Scan for the cell matching the given text and deliver its (X, Y) coordinate at center. 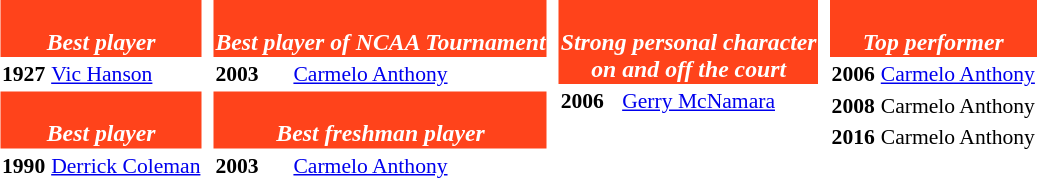
Gerry McNamara (720, 101)
1927 (23, 74)
Strong personal characteron and off the court (688, 42)
Best freshman player (380, 120)
2003 (252, 74)
Best player of NCAA Tournament (380, 28)
Vic Hanson (126, 74)
Top performer (933, 28)
2016 (853, 137)
2008 (853, 106)
